Return [X, Y] of the center of cell containing provided text 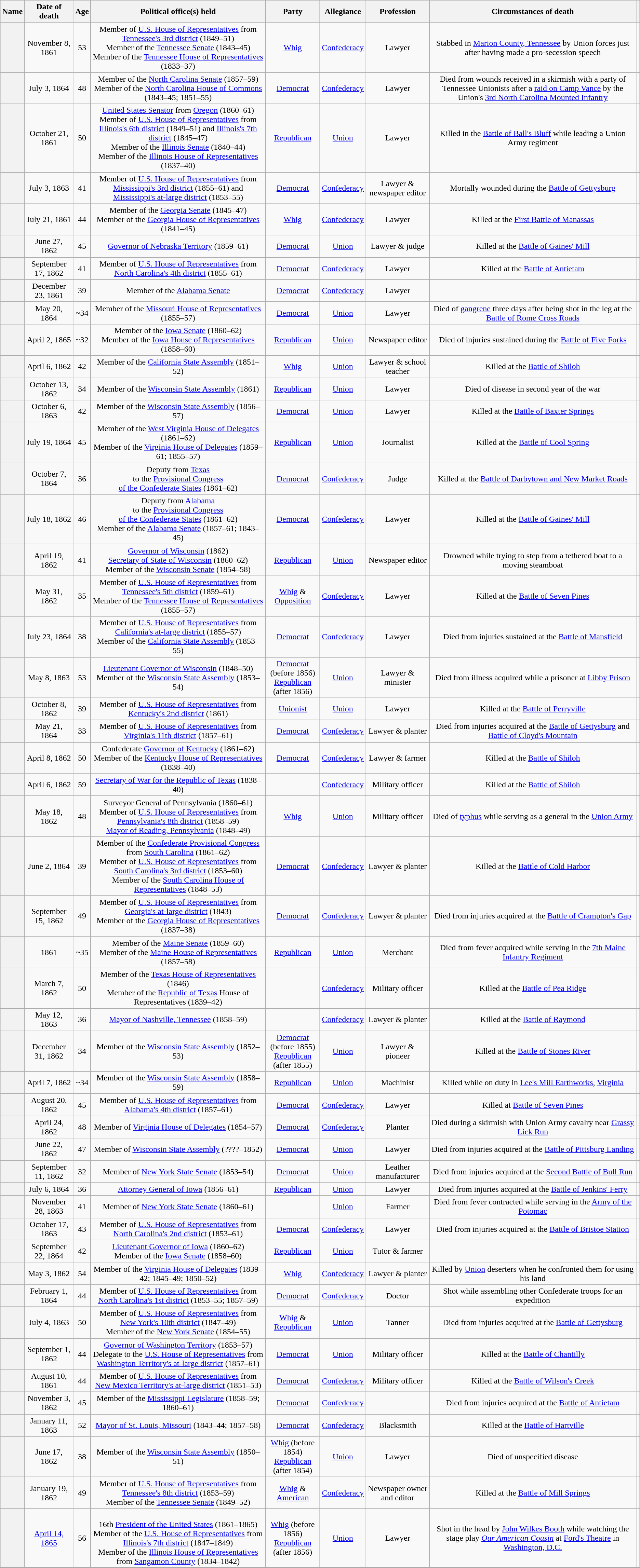
Died of unspecified disease [533, 1457]
July 21, 1861 [49, 219]
April 24, 1862 [49, 1127]
Member of the Wisconsin State Assembly (1861) [178, 389]
Killed at the Battle of Chantilly [533, 1354]
43 [82, 1229]
Member of the Wisconsin State Assembly (1852–53) [178, 1051]
Member of U.S. House of Representatives from Virginia's 11th district (1857–61) [178, 731]
Shot while assembling other Confederate troops for an expedition [533, 1296]
Lieutenant Governor of Iowa (1860–62) Member of the Iowa Senate (1858–60) [178, 1251]
February 1, 1864 [49, 1296]
Member of Virginia House of Delegates (1854–57) [178, 1127]
Killed at the Battle of Antietam [533, 269]
Lawyer & school teacher [398, 366]
August 20, 1862 [49, 1105]
September 1, 1862 [49, 1354]
May 12, 1863 [49, 1020]
Lieutenant Governor of Wisconsin (1848–50) Member of the Wisconsin State Assembly (1853–54) [178, 677]
Mortally wounded during the Battle of Gettysburg [533, 188]
Member of U.S. House of Representatives from Mississippi's 3rd district (1855–61) and Mississippi's at-large district (1853–55) [178, 188]
Killed at the Battle of Raymond [533, 1020]
Member of U.S. House of Representatives from North Carolina's 2nd district (1853–61) [178, 1229]
Allegiance [343, 12]
Age [82, 12]
Member of the Virginia House of Delegates (1839–42; 1845–49; 1850–52) [178, 1273]
Killed at the Battle of Cool Spring [533, 443]
Stabbed in Marion County, Tennessee by Union forces just after having made a pro-secession speech [533, 47]
Blacksmith [398, 1426]
Profession [398, 12]
October 6, 1863 [49, 411]
Killed at the Battle of Seven Pines [533, 596]
Lawyer & judge [398, 246]
Leather manufacturer [398, 1171]
October 21, 1861 [49, 138]
July 18, 1862 [49, 519]
Merchant [398, 952]
October 13, 1862 [49, 389]
Died from injuries acquired at the Battle of Pittsburg Landing [533, 1149]
Member of U.S. House of Representatives from North Carolina's 4th district (1855–61) [178, 269]
October 7, 1864 [49, 479]
33 [82, 731]
Killed at the Battle of Darbytown and New Market Roads [533, 479]
Secretary of War for the Republic of Texas (1838–40) [178, 785]
Name [12, 12]
Died from fever contracted while serving in the Army of the Potomac [533, 1207]
Member of the Mississippi Legislature (1858–59; 1860–61) [178, 1403]
September 15, 1862 [49, 916]
Died from injuries acquired at the Battle of Crampton's Gap [533, 916]
46 [82, 519]
Killed at the Battle of Cold Harbor [533, 866]
Whig & American [293, 1493]
March 7, 1862 [49, 988]
Killed at Battle of Seven Pines [533, 1105]
Killed at the Battle of Pea Ridge [533, 988]
January 19, 1862 [49, 1493]
Died from injuries acquired at the Battle of Bristoe Station [533, 1229]
Shot in the head by John Wilkes Booth while watching the stage play Our American Cousin at Ford's Theatre in Washington, D.C. [533, 1538]
Political office(s) held [178, 12]
July 23, 1864 [49, 637]
Planter [398, 1127]
Member of U.S. House of Representatives from New Mexico Territory's at-large district (1851–53) [178, 1381]
52 [82, 1426]
Unionist [293, 709]
Died from fever acquired while serving in the 7th Maine Infantry Regiment [533, 952]
Member of U.S. House of Representatives from Alabama's 4th district (1857–61) [178, 1105]
Member of the Texas House of Representatives (1846) Member of the Republic of Texas House of Representatives (1839–42) [178, 988]
Tanner [398, 1322]
Member of U.S. House of Representatives from North Carolina's 1st district (1853–55; 1857–59) [178, 1296]
May 3, 1862 [49, 1273]
Governor of Wisconsin (1862) Secretary of State of Wisconsin (1860–62) Member of the Wisconsin Senate (1854–58) [178, 560]
Died from illness acquired while a prisoner at Libby Prison [533, 677]
Killed at the Battle of Perryville [533, 709]
December 31, 1862 [49, 1051]
May 21, 1864 [49, 731]
Lawyer & minister [398, 677]
59 [82, 785]
Died during a skirmish with Union Army cavalry near Grassy Lick Run [533, 1127]
October 17, 1863 [49, 1229]
Party [293, 12]
~35 [82, 952]
Died of typhus while serving as a general in the Union Army [533, 816]
Democrat (before 1856)Republican (after 1856) [293, 677]
September 11, 1862 [49, 1171]
June 27, 1862 [49, 246]
Attorney General of Iowa (1856–61) [178, 1189]
Died from injuries acquired at the Battle of Gettysburg and Battle of Cloyd's Mountain [533, 731]
Member of U.S. House of Representatives from California's at-large district (1855–57) Member of the California State Assembly (1853–55) [178, 637]
November 8, 1861 [49, 47]
Doctor [398, 1296]
April 19, 1862 [49, 560]
Killed at the Battle of Wilson's Creek [533, 1381]
Lawyer & farmer [398, 758]
Member of the Wisconsin State Assembly (1858–59) [178, 1082]
Died from injuries acquired at the Battle of Gettysburg [533, 1322]
April 2, 1865 [49, 340]
Died of injuries sustained during the Battle of Five Forks [533, 340]
Died from injuries acquired at the Battle of Jenkins' Ferry [533, 1189]
July 19, 1864 [49, 443]
June 22, 1862 [49, 1149]
July 6, 1864 [49, 1189]
May 8, 1863 [49, 677]
July 3, 1863 [49, 188]
November 3, 1862 [49, 1403]
Member of U.S. House of Representatives from Georgia's at-large district (1843) Member of the Georgia House of Representatives (1837–38) [178, 916]
October 8, 1862 [49, 709]
December 23, 1861 [49, 290]
Killed in the Battle of Ball's Bluff while leading a Union Army regiment [533, 138]
Killed while on duty in Lee's Mill Earthworks, Virginia [533, 1082]
January 11, 1863 [49, 1426]
Whig (before 1856)Republican (after 1856) [293, 1538]
Whig & Opposition [293, 596]
Member of the Wisconsin State Assembly (1856–57) [178, 411]
Mayor of St. Louis, Missouri (1843–44; 1857–58) [178, 1426]
Died of gangrene three days after being shot in the leg at the Battle of Rome Cross Roads [533, 313]
April 7, 1862 [49, 1082]
Machinist [398, 1082]
July 4, 1863 [49, 1322]
Died from injuries acquired at the Second Battle of Bull Run [533, 1171]
35 [82, 596]
Whig (before 1854)Republican (after 1854) [293, 1457]
Killed at the First Battle of Manassas [533, 219]
Member of U.S. House of Representatives from Tennessee's 8th district (1853–59) Member of the Tennessee Senate (1849–52) [178, 1493]
Date of death [49, 12]
Member of the California State Assembly (1851–52) [178, 366]
32 [82, 1171]
Member of Wisconsin State Assembly (????–1852) [178, 1149]
April 14, 1865 [49, 1538]
June 2, 1864 [49, 866]
Member of the Maine Senate (1859–60) Member of the Maine House of Representatives (1857–58) [178, 952]
Member of New York State Senate (1860–61) [178, 1207]
August 10, 1861 [49, 1381]
June 17, 1862 [49, 1457]
Governor of Nebraska Territory (1859–61) [178, 246]
Circumstances of death [533, 12]
May 31, 1862 [49, 596]
Newspaper owner and editor [398, 1493]
Killed at the Battle of Mill Springs [533, 1493]
Confederate Governor of Kentucky (1861–62) Member of the Kentucky House of Representatives (1838–40) [178, 758]
Deputy from Texasto the Provisional Congressof the Confederate States (1861–62) [178, 479]
Member of the West Virginia House of Delegates (1861–62) Member of the Virginia House of Delegates (1859–61; 1855–57) [178, 443]
Lawyer & newspaper editor [398, 188]
Killed at the Battle of Baxter Springs [533, 411]
Killed at the Battle of Hartville [533, 1426]
Democrat (before 1855)Republican (after 1855) [293, 1051]
Journalist [398, 443]
Member of New York State Senate (1853–54) [178, 1171]
47 [82, 1149]
Killed by Union deserters when he confronted them for using his land [533, 1273]
Drowned while trying to step from a tethered boat to a moving steamboat [533, 560]
Killed at the Battle of Stones River [533, 1051]
May 18, 1862 [49, 816]
Member of the Wisconsin State Assembly (1850–51) [178, 1457]
Member of the Missouri House of Representatives (1855–57) [178, 313]
Judge [398, 479]
Governor of Washington Territory (1853–57) Delegate to the U.S. House of Representatives from Washington Territory's at-large district (1857–61) [178, 1354]
Died from injuries acquired at the Battle of Antietam [533, 1403]
Died of disease in second year of the war [533, 389]
Member of U.S. House of Representatives from New York's 10th district (1847–49) Member of the New York Senate (1854–55) [178, 1322]
Member of U.S. House of Representatives from Kentucky's 2nd district (1861) [178, 709]
Tutor & farmer [398, 1251]
Deputy from Alabamato the Provisional Congressof the Confederate States (1861–62) Member of the Alabama Senate (1857–61; 1843–45) [178, 519]
May 20, 1864 [49, 313]
1861 [49, 952]
November 28, 1863 [49, 1207]
September 17, 1862 [49, 269]
July 3, 1864 [49, 88]
56 [82, 1538]
Lawyer & pioneer [398, 1051]
Whig & Republican [293, 1322]
Member of the Iowa Senate (1860–62) Member of the Iowa House of Representatives (1858–60) [178, 340]
54 [82, 1273]
Member of the Georgia Senate (1845–47) Member of the Georgia House of Representatives (1841–45) [178, 219]
~32 [82, 340]
Member of the North Carolina Senate (1857–59) Member of the North Carolina House of Commons (1843–45; 1851–55) [178, 88]
Mayor of Nashville, Tennessee (1858–59) [178, 1020]
Farmer [398, 1207]
Died from injuries sustained at the Battle of Mansfield [533, 637]
September 22, 1864 [49, 1251]
Member of the Alabama Senate [178, 290]
Member of U.S. House of Representatives from Tennessee's 5th district (1859–61) Member of the Tennessee House of Representatives (1855–57) [178, 596]
April 8, 1862 [49, 758]
